Return the [x, y] coordinate for the center point of the cell that contains the specified text.  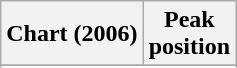
Peakposition [189, 34]
Chart (2006) [72, 34]
